Find where the given text appears and provide that cell's center as (X, Y) coordinate. 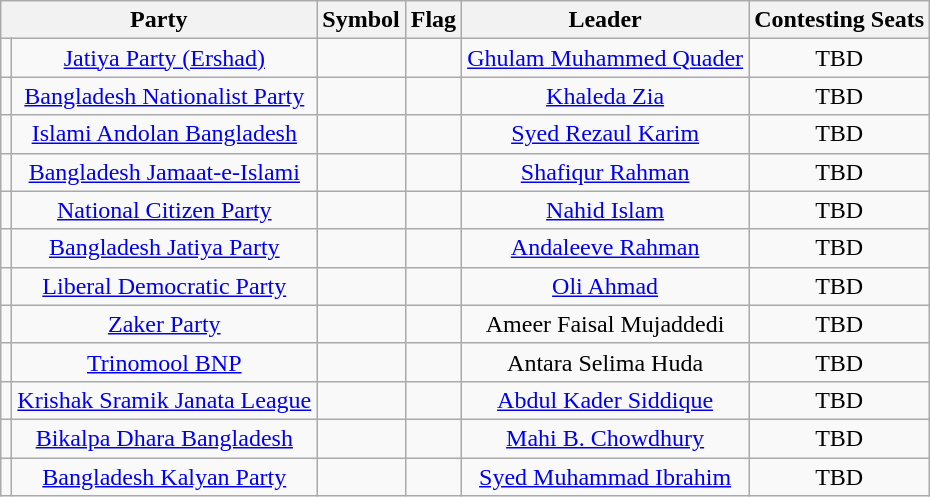
Bikalpa Dhara Bangladesh (164, 438)
Bangladesh Kalyan Party (164, 477)
Syed Muhammad Ibrahim (606, 477)
Leader (606, 20)
Symbol (361, 20)
Flag (433, 20)
Ghulam Muhammed Quader (606, 58)
Mahi B. Chowdhury (606, 438)
Trinomool BNP (164, 362)
Contesting Seats (840, 20)
Zaker Party (164, 324)
Nahid Islam (606, 210)
Bangladesh Nationalist Party (164, 96)
Syed Rezaul Karim (606, 134)
Bangladesh Jatiya Party (164, 248)
Shafiqur Rahman (606, 172)
Khaleda Zia (606, 96)
National Citizen Party (164, 210)
Abdul Kader Siddique (606, 400)
Krishak Sramik Janata League (164, 400)
Party (159, 20)
Andaleeve Rahman (606, 248)
Islami Andolan Bangladesh (164, 134)
Oli Ahmad (606, 286)
Jatiya Party (Ershad) (164, 58)
Ameer Faisal Mujaddedi (606, 324)
Liberal Democratic Party (164, 286)
Bangladesh Jamaat-e-Islami (164, 172)
Antara Selima Huda (606, 362)
